Detect which cell encompasses the target text, then output its [X, Y] center coordinate. 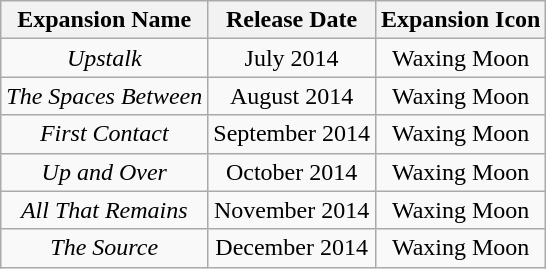
Upstalk [104, 58]
First Contact [104, 134]
October 2014 [292, 172]
The Spaces Between [104, 96]
Expansion Name [104, 20]
August 2014 [292, 96]
September 2014 [292, 134]
The Source [104, 248]
Expansion Icon [460, 20]
All That Remains [104, 210]
July 2014 [292, 58]
Release Date [292, 20]
November 2014 [292, 210]
December 2014 [292, 248]
Up and Over [104, 172]
